Output the (X, Y) coordinate of the center of the cell containing the given text.  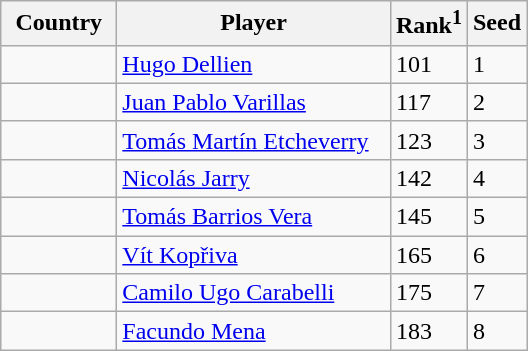
1 (496, 64)
5 (496, 217)
142 (428, 178)
2 (496, 102)
117 (428, 102)
Juan Pablo Varillas (254, 102)
7 (496, 293)
Rank1 (428, 24)
165 (428, 255)
Tomás Barrios Vera (254, 217)
6 (496, 255)
175 (428, 293)
Nicolás Jarry (254, 178)
Player (254, 24)
8 (496, 331)
Vít Kopřiva (254, 255)
Camilo Ugo Carabelli (254, 293)
Tomás Martín Etcheverry (254, 140)
Facundo Mena (254, 331)
4 (496, 178)
Hugo Dellien (254, 64)
Country (59, 24)
3 (496, 140)
145 (428, 217)
Seed (496, 24)
183 (428, 331)
123 (428, 140)
101 (428, 64)
